Return (X, Y) of the center of cell containing provided text 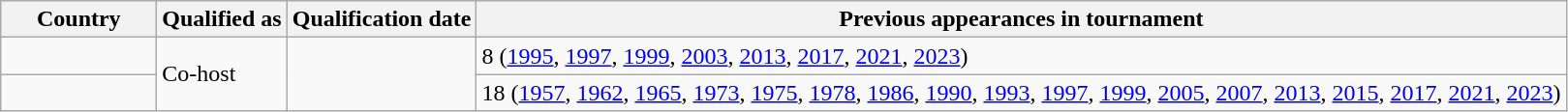
Qualified as (222, 19)
Previous appearances in tournament (1021, 19)
Qualification date (382, 19)
18 (1957, 1962, 1965, 1973, 1975, 1978, 1986, 1990, 1993, 1997, 1999, 2005, 2007, 2013, 2015, 2017, 2021, 2023) (1021, 93)
8 (1995, 1997, 1999, 2003, 2013, 2017, 2021, 2023) (1021, 56)
Country (79, 19)
Co-host (222, 74)
